Identify which cell holds the provided text, then report its [x, y] central coordinate. 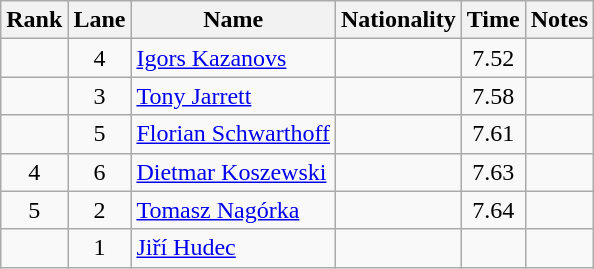
Tony Jarrett [234, 96]
Time [493, 20]
Lane [100, 20]
6 [100, 172]
Notes [559, 20]
1 [100, 248]
7.63 [493, 172]
7.52 [493, 58]
7.61 [493, 134]
Igors Kazanovs [234, 58]
Florian Schwarthoff [234, 134]
Rank [34, 20]
Name [234, 20]
Dietmar Koszewski [234, 172]
7.58 [493, 96]
7.64 [493, 210]
Tomasz Nagórka [234, 210]
3 [100, 96]
Jiří Hudec [234, 248]
Nationality [399, 20]
2 [100, 210]
